Extract the (x, y) coordinate from the center of the cell holding the provided text.  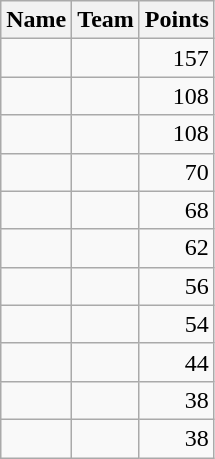
44 (176, 362)
62 (176, 248)
Name (36, 20)
70 (176, 172)
157 (176, 58)
Points (176, 20)
54 (176, 324)
Team (106, 20)
68 (176, 210)
56 (176, 286)
